Provide the [x, y] coordinate of the cell's center where the given text is located.  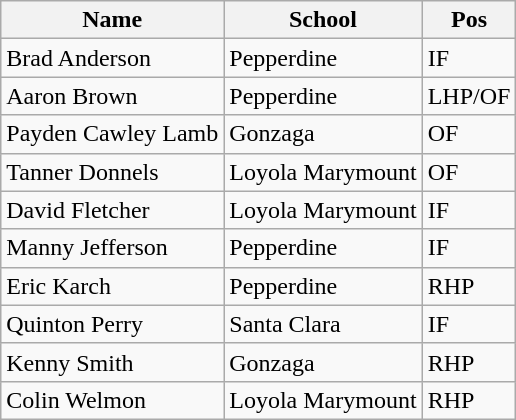
Kenny Smith [112, 362]
LHP/OF [469, 96]
Colin Welmon [112, 400]
Payden Cawley Lamb [112, 134]
School [323, 20]
Pos [469, 20]
Brad Anderson [112, 58]
Manny Jefferson [112, 248]
Tanner Donnels [112, 172]
David Fletcher [112, 210]
Quinton Perry [112, 324]
Eric Karch [112, 286]
Name [112, 20]
Aaron Brown [112, 96]
Santa Clara [323, 324]
